Search for the cell housing the specified text and yield its (X, Y) center coordinate. 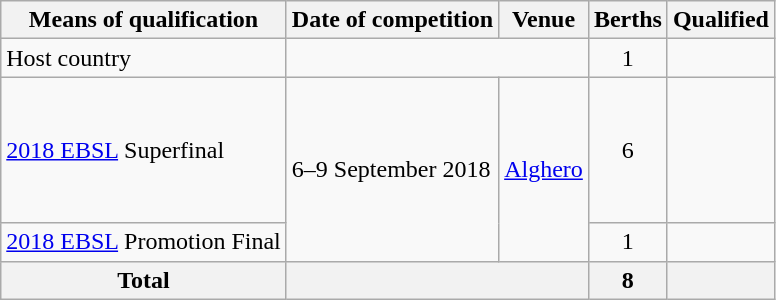
Qualified (720, 20)
Venue (544, 20)
2018 EBSL Superfinal (144, 150)
6 (628, 150)
Means of qualification (144, 20)
Berths (628, 20)
Alghero (544, 169)
8 (628, 280)
Date of competition (392, 20)
2018 EBSL Promotion Final (144, 242)
6–9 September 2018 (392, 169)
Total (144, 280)
Host country (144, 58)
